Return the [x, y] coordinate for the center point of the cell that contains the specified text.  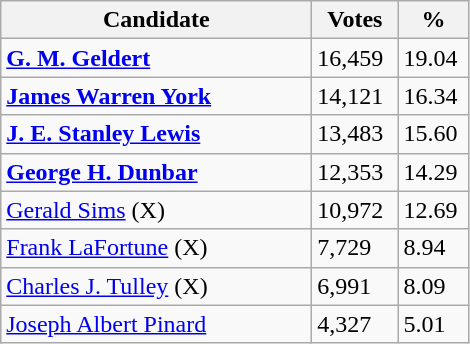
5.01 [434, 324]
Frank LaFortune (X) [156, 248]
12.69 [434, 210]
Charles J. Tulley (X) [156, 286]
7,729 [355, 248]
8.09 [434, 286]
Candidate [156, 20]
James Warren York [156, 96]
12,353 [355, 172]
J. E. Stanley Lewis [156, 134]
10,972 [355, 210]
Gerald Sims (X) [156, 210]
% [434, 20]
14.29 [434, 172]
16,459 [355, 58]
George H. Dunbar [156, 172]
6,991 [355, 286]
G. M. Geldert [156, 58]
Joseph Albert Pinard [156, 324]
19.04 [434, 58]
16.34 [434, 96]
4,327 [355, 324]
8.94 [434, 248]
14,121 [355, 96]
13,483 [355, 134]
Votes [355, 20]
15.60 [434, 134]
